Capture the cell that displays the provided text and extract its [x, y] central coordinate. 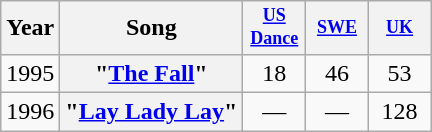
1995 [30, 73]
"The Fall" [152, 73]
18 [274, 73]
53 [400, 73]
"Lay Lady Lay" [152, 111]
USDance [274, 28]
UK [400, 28]
SWE [338, 28]
46 [338, 73]
128 [400, 111]
Year [30, 28]
1996 [30, 111]
Song [152, 28]
